Identify which cell holds the provided text, then report its [x, y] central coordinate. 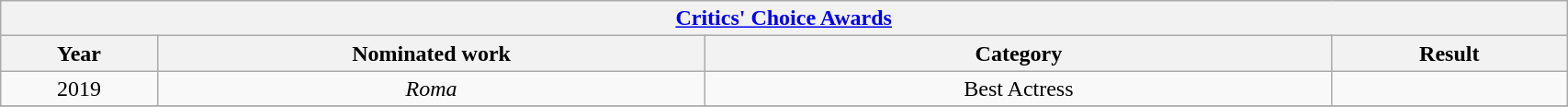
2019 [79, 89]
Roma [432, 89]
Category [1019, 53]
Best Actress [1019, 89]
Critics' Choice Awards [784, 18]
Nominated work [432, 53]
Year [79, 53]
Result [1450, 53]
